Return [x, y] of the center of cell containing provided text 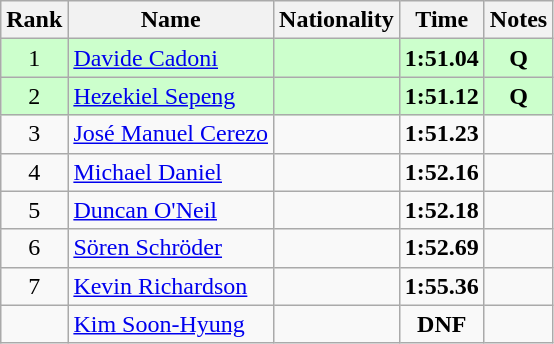
Davide Cadoni [171, 58]
Notes [518, 20]
1:55.36 [442, 286]
1:51.04 [442, 58]
4 [34, 172]
1:51.12 [442, 96]
Kim Soon-Hyung [171, 324]
1:52.18 [442, 210]
Duncan O'Neil [171, 210]
José Manuel Cerezo [171, 134]
1 [34, 58]
Nationality [337, 20]
3 [34, 134]
Name [171, 20]
1:51.23 [442, 134]
Rank [34, 20]
Kevin Richardson [171, 286]
Michael Daniel [171, 172]
6 [34, 248]
5 [34, 210]
7 [34, 286]
1:52.69 [442, 248]
Sören Schröder [171, 248]
Hezekiel Sepeng [171, 96]
2 [34, 96]
Time [442, 20]
DNF [442, 324]
1:52.16 [442, 172]
